Detect which cell encompasses the target text, then output its [X, Y] center coordinate. 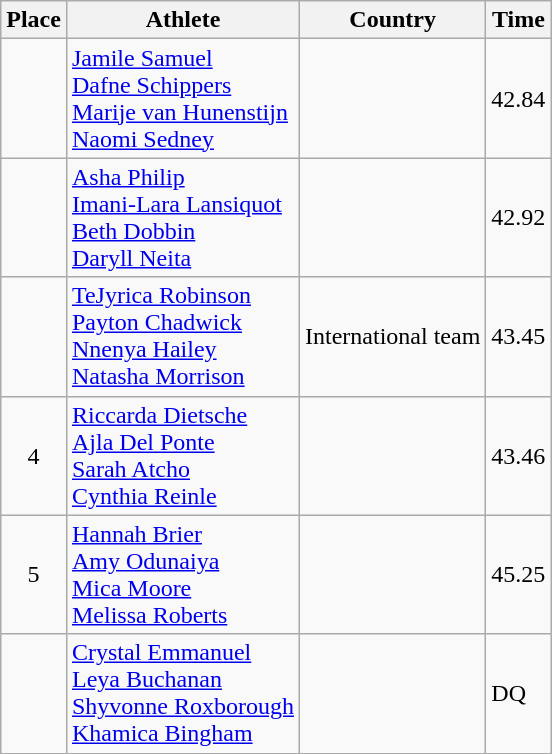
Riccarda DietscheAjla Del PonteSarah AtchoCynthia Reinle [182, 456]
42.84 [518, 98]
Place [34, 20]
5 [34, 574]
TeJyrica RobinsonPayton ChadwickNnenya HaileyNatasha Morrison [182, 336]
Athlete [182, 20]
Hannah BrierAmy OdunaiyaMica MooreMelissa Roberts [182, 574]
Time [518, 20]
4 [34, 456]
Country [393, 20]
DQ [518, 694]
Jamile SamuelDafne SchippersMarije van HunenstijnNaomi Sedney [182, 98]
Crystal EmmanuelLeya BuchananShyvonne RoxboroughKhamica Bingham [182, 694]
45.25 [518, 574]
Asha PhilipImani-Lara LansiquotBeth DobbinDaryll Neita [182, 218]
43.45 [518, 336]
42.92 [518, 218]
International team [393, 336]
43.46 [518, 456]
